Capture the cell that displays the provided text and extract its [X, Y] central coordinate. 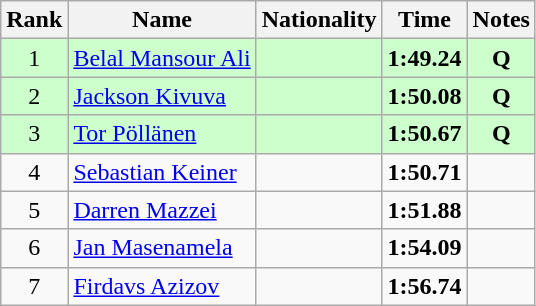
Darren Mazzei [162, 210]
Belal Mansour Ali [162, 58]
Notes [501, 20]
Rank [34, 20]
Time [424, 20]
5 [34, 210]
2 [34, 96]
1:50.67 [424, 134]
Nationality [319, 20]
4 [34, 172]
7 [34, 286]
6 [34, 248]
Name [162, 20]
1 [34, 58]
Sebastian Keiner [162, 172]
3 [34, 134]
Jackson Kivuva [162, 96]
Firdavs Azizov [162, 286]
Jan Masenamela [162, 248]
1:50.71 [424, 172]
1:51.88 [424, 210]
1:56.74 [424, 286]
1:54.09 [424, 248]
1:49.24 [424, 58]
1:50.08 [424, 96]
Tor Pöllänen [162, 134]
